Determine the (X, Y) coordinate at the center of the cell enclosing the given text.  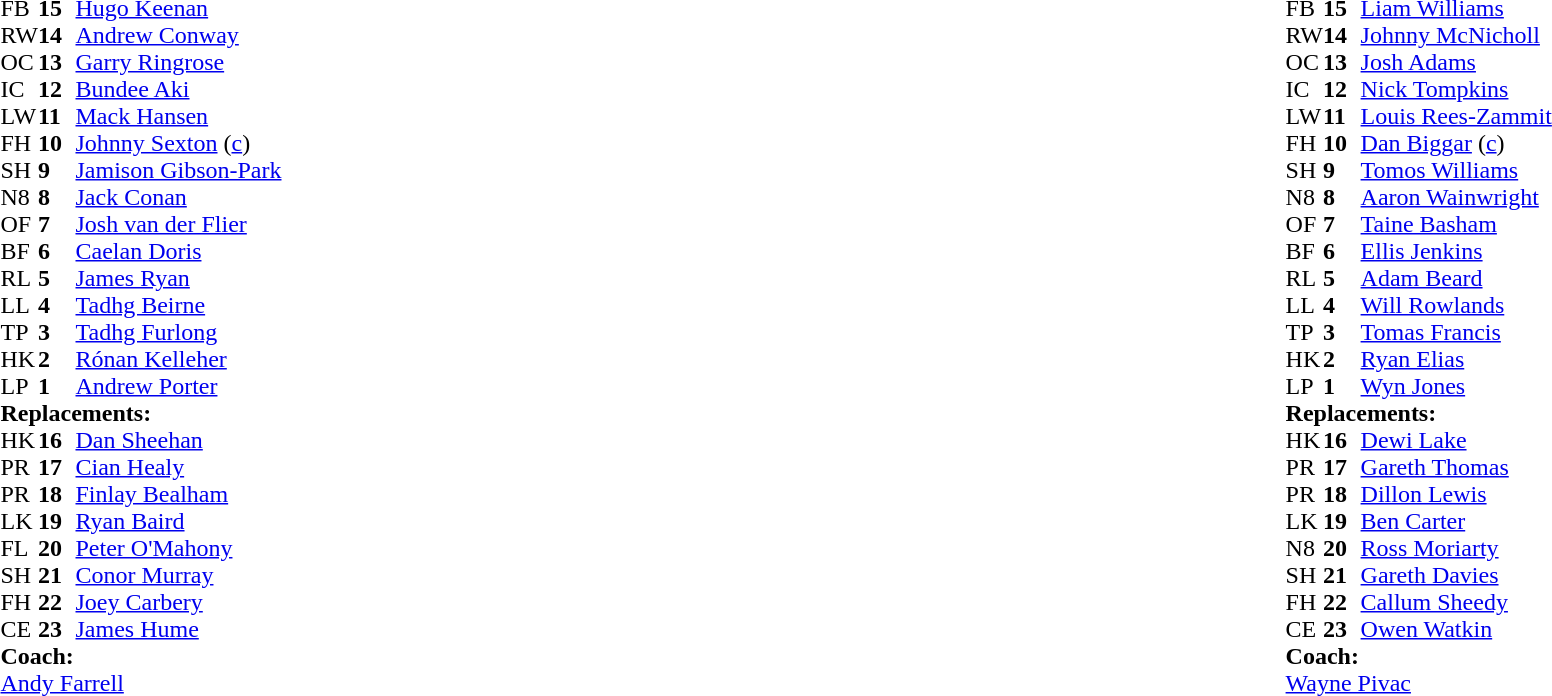
Dillon Lewis (1456, 494)
Nick Tompkins (1456, 90)
Tomas Francis (1456, 332)
FL (19, 548)
Conor Murray (179, 576)
Dewi Lake (1456, 440)
Gareth Thomas (1456, 468)
Johnny Sexton (c) (179, 144)
James Ryan (179, 278)
Finlay Bealham (179, 494)
Callum Sheedy (1456, 602)
Bundee Aki (179, 90)
Cian Healy (179, 468)
Jack Conan (179, 198)
Dan Biggar (c) (1456, 144)
Wyn Jones (1456, 386)
Tadhg Beirne (179, 306)
Ryan Baird (179, 522)
Josh Adams (1456, 62)
Taine Basham (1456, 224)
Aaron Wainwright (1456, 198)
Adam Beard (1456, 278)
Garry Ringrose (179, 62)
Will Rowlands (1456, 306)
Peter O'Mahony (179, 548)
Andrew Conway (179, 36)
James Hume (179, 630)
Tadhg Furlong (179, 332)
Mack Hansen (179, 116)
Andrew Porter (179, 386)
Dan Sheehan (179, 440)
Ross Moriarty (1456, 548)
Jamison Gibson-Park (179, 170)
Owen Watkin (1456, 630)
Louis Rees-Zammit (1456, 116)
Rónan Kelleher (179, 360)
Caelan Doris (179, 252)
Josh van der Flier (179, 224)
Ben Carter (1456, 522)
Johnny McNicholl (1456, 36)
Ellis Jenkins (1456, 252)
Ryan Elias (1456, 360)
Gareth Davies (1456, 576)
Tomos Williams (1456, 170)
Joey Carbery (179, 602)
